From the cell containing the given text, extract its center point as (x, y) coordinate. 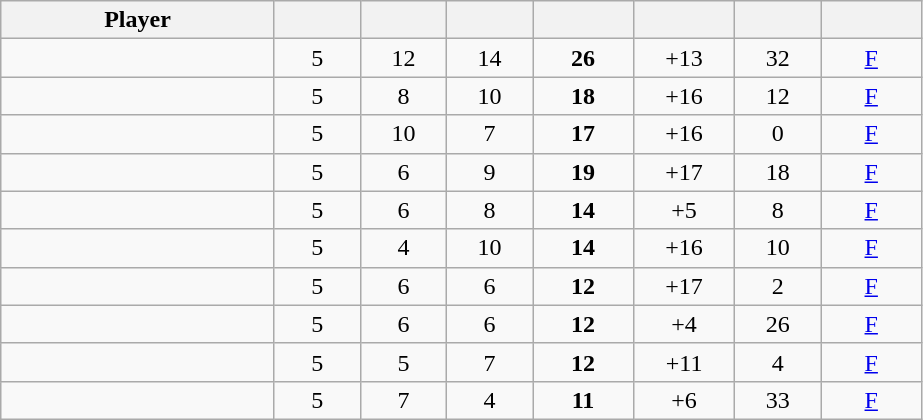
+6 (684, 400)
Player (138, 20)
11 (582, 400)
2 (778, 286)
32 (778, 58)
+13 (684, 58)
9 (489, 172)
+11 (684, 362)
+4 (684, 324)
19 (582, 172)
+5 (684, 210)
33 (778, 400)
0 (778, 134)
17 (582, 134)
